Find where the given text appears and provide that cell's center as (x, y) coordinate. 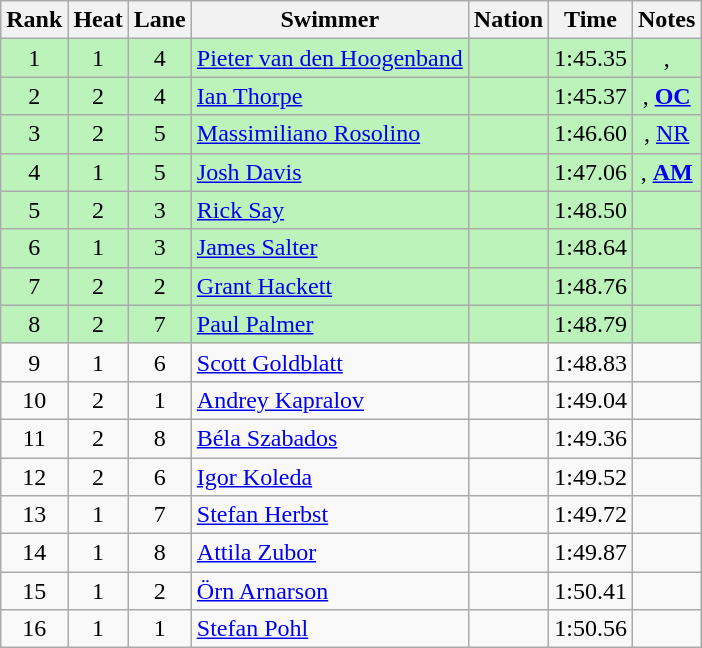
, NR (666, 134)
11 (34, 438)
Stefan Herbst (330, 515)
Ian Thorpe (330, 96)
Heat (98, 20)
12 (34, 477)
16 (34, 629)
Igor Koleda (330, 477)
Time (591, 20)
Nation (508, 20)
1:48.50 (591, 210)
1:47.06 (591, 172)
10 (34, 400)
14 (34, 553)
Stefan Pohl (330, 629)
1:46.60 (591, 134)
15 (34, 591)
1:49.36 (591, 438)
1:48.79 (591, 324)
Attila Zubor (330, 553)
Örn Arnarson (330, 591)
13 (34, 515)
Paul Palmer (330, 324)
1:48.64 (591, 248)
Scott Goldblatt (330, 362)
1:48.83 (591, 362)
Rick Say (330, 210)
1:45.37 (591, 96)
Grant Hackett (330, 286)
James Salter (330, 248)
1:49.04 (591, 400)
1:50.56 (591, 629)
1:50.41 (591, 591)
Lane (160, 20)
1:49.87 (591, 553)
Massimiliano Rosolino (330, 134)
1:49.52 (591, 477)
9 (34, 362)
Notes (666, 20)
Béla Szabados (330, 438)
, OC (666, 96)
1:49.72 (591, 515)
, AM (666, 172)
Rank (34, 20)
1:48.76 (591, 286)
Swimmer (330, 20)
Pieter van den Hoogenband (330, 58)
1:45.35 (591, 58)
, (666, 58)
Andrey Kapralov (330, 400)
Josh Davis (330, 172)
